From the cell containing the given text, extract its center point as (x, y) coordinate. 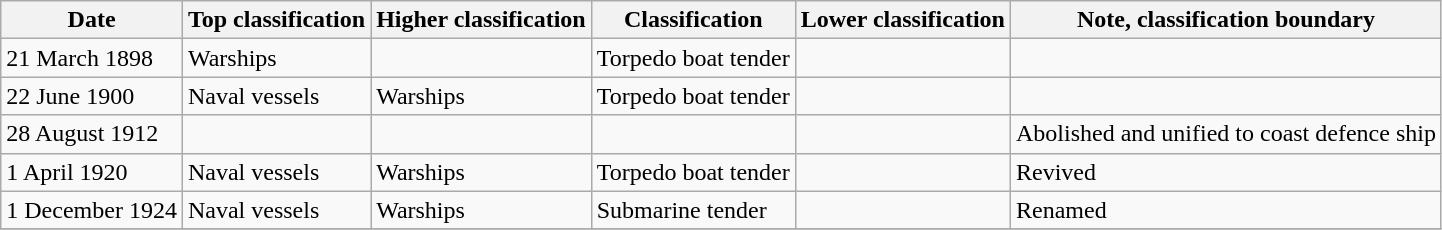
1 December 1924 (92, 210)
Revived (1226, 172)
Date (92, 20)
28 August 1912 (92, 134)
Higher classification (482, 20)
Renamed (1226, 210)
Lower classification (902, 20)
21 March 1898 (92, 58)
22 June 1900 (92, 96)
Abolished and unified to coast defence ship (1226, 134)
Top classification (276, 20)
Note, classification boundary (1226, 20)
Submarine tender (693, 210)
Classification (693, 20)
1 April 1920 (92, 172)
